Pinpoint the cell where the given text exists, returning its [X, Y] midpoint coordinate. 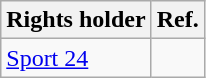
Rights holder [76, 20]
Sport 24 [76, 58]
Ref. [178, 20]
